From the cell containing the given text, extract its center point as [X, Y] coordinate. 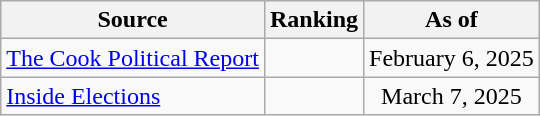
Source [133, 20]
February 6, 2025 [452, 58]
The Cook Political Report [133, 58]
March 7, 2025 [452, 96]
Inside Elections [133, 96]
As of [452, 20]
Ranking [314, 20]
